Detect which cell encompasses the target text, then output its (x, y) center coordinate. 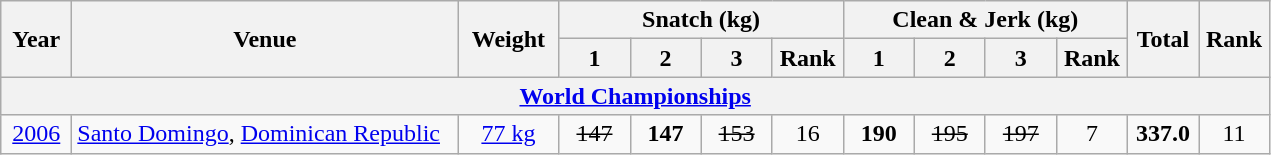
Total (1162, 39)
Year (36, 39)
Snatch (kg) (701, 20)
190 (878, 134)
World Championships (636, 96)
16 (808, 134)
Venue (265, 39)
11 (1234, 134)
197 (1020, 134)
195 (950, 134)
153 (736, 134)
337.0 (1162, 134)
2006 (36, 134)
Weight (508, 39)
Santo Domingo, Dominican Republic (265, 134)
7 (1092, 134)
Clean & Jerk (kg) (985, 20)
77 kg (508, 134)
